Scan for the cell matching the given text and deliver its (X, Y) coordinate at center. 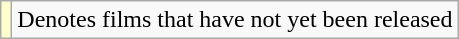
Denotes films that have not yet been released (235, 20)
